Determine the [x, y] coordinate at the center of the cell enclosing the given text.  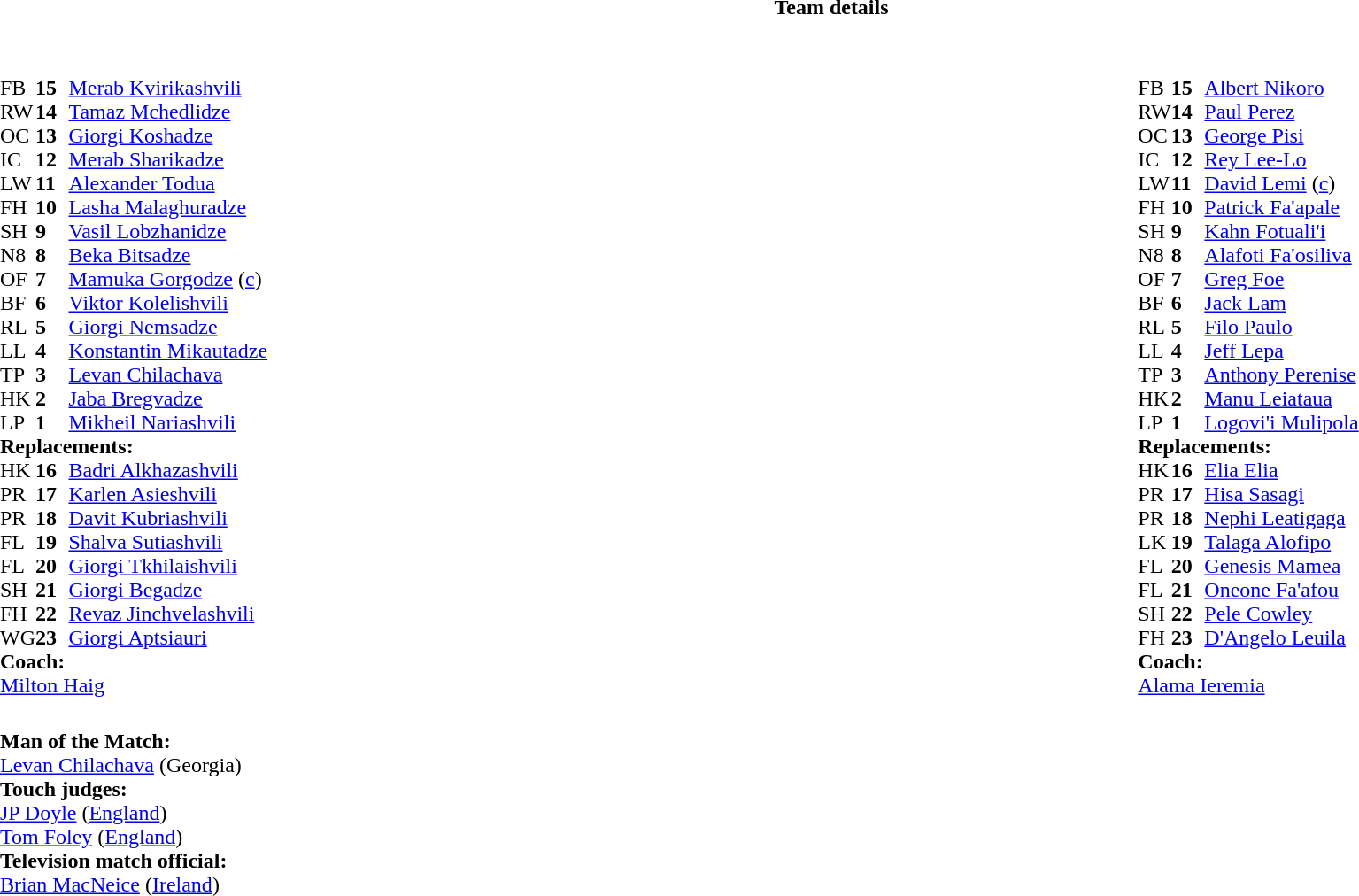
WG [18, 637]
Albert Nikoro [1281, 89]
Filo Paulo [1281, 328]
Tamaz Mchedlidze [168, 112]
Shalva Sutiashvili [168, 542]
Beka Bitsadze [168, 255]
Levan Chilachava [168, 375]
Merab Kvirikashvili [168, 89]
Paul Perez [1281, 112]
Giorgi Koshadze [168, 136]
Mamuka Gorgodze (c) [168, 280]
Patrick Fa'apale [1281, 207]
Jaba Bregvadze [168, 398]
Giorgi Nemsadze [168, 328]
Giorgi Aptsiauri [168, 637]
Merab Sharikadze [168, 159]
Badri Alkhazashvili [168, 471]
Kahn Fotuali'i [1281, 232]
Rey Lee-Lo [1281, 159]
Giorgi Tkhilaishvili [168, 567]
Genesis Mamea [1281, 567]
LK [1154, 542]
Alexander Todua [168, 184]
Konstantin Mikautadze [168, 351]
Anthony Perenise [1281, 375]
Vasil Lobzhanidze [168, 232]
Manu Leiataua [1281, 398]
George Pisi [1281, 136]
Davit Kubriashvili [168, 519]
Oneone Fa'afou [1281, 590]
Giorgi Begadze [168, 590]
Lasha Malaghuradze [168, 207]
Hisa Sasagi [1281, 494]
Pele Cowley [1281, 614]
Jack Lam [1281, 303]
Karlen Asieshvili [168, 494]
Alafoti Fa'osiliva [1281, 255]
Nephi Leatigaga [1281, 519]
Alama Ieremia [1248, 685]
Talaga Alofipo [1281, 542]
Viktor Kolelishvili [168, 303]
D'Angelo Leuila [1281, 637]
Greg Foe [1281, 280]
Elia Elia [1281, 471]
David Lemi (c) [1281, 184]
Jeff Lepa [1281, 351]
Mikheil Nariashvili [168, 423]
Revaz Jinchvelashvili [168, 614]
Milton Haig [134, 685]
Logovi'i Mulipola [1281, 423]
